Provide the (X, Y) coordinate of the cell's center where the given text is located.  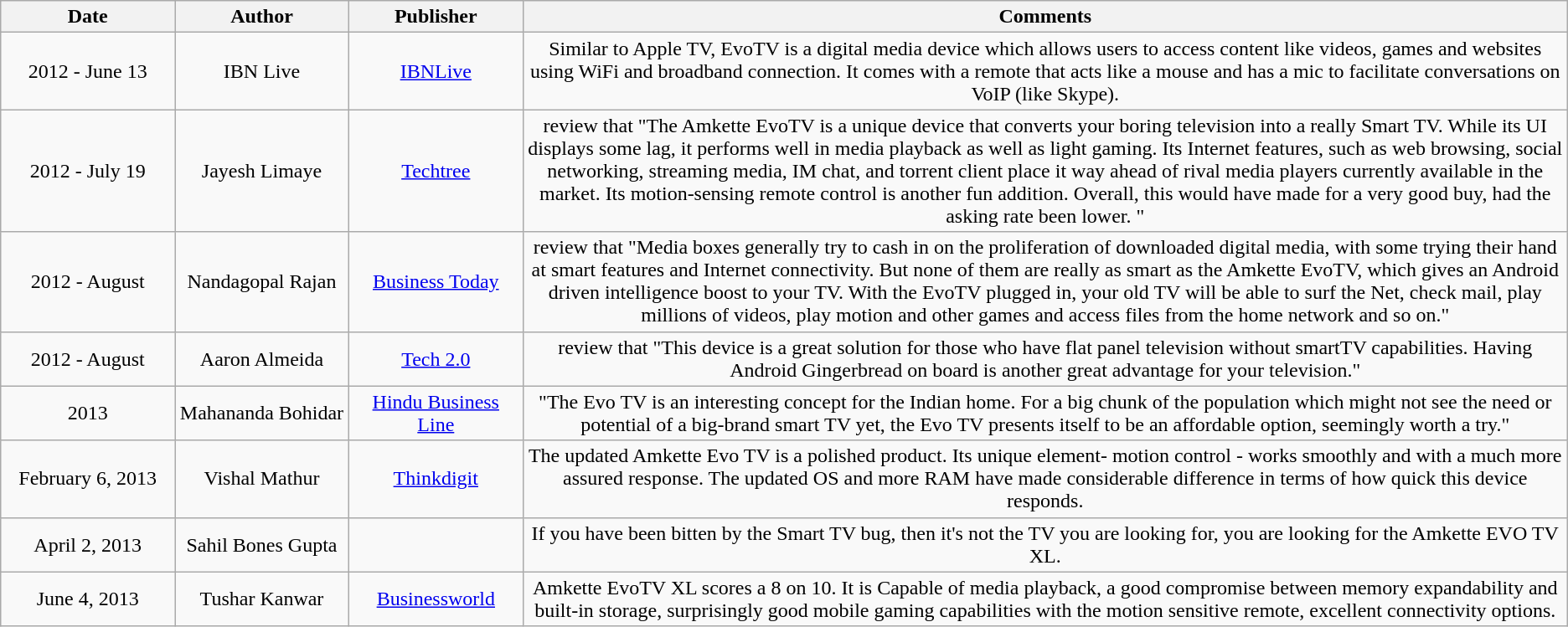
Nandagopal Rajan (262, 281)
Jayesh Limaye (262, 171)
Hindu Business Line (436, 414)
Publisher (436, 17)
Sahil Bones Gupta (262, 544)
2012 - July 19 (88, 171)
Mahananda Bohidar (262, 414)
Vishal Mathur (262, 479)
Business Today (436, 281)
IBNLive (436, 71)
Businessworld (436, 599)
2013 (88, 414)
Author (262, 17)
Tushar Kanwar (262, 599)
Comments (1045, 17)
Thinkdigit (436, 479)
Tech 2.0 (436, 358)
February 6, 2013 (88, 479)
June 4, 2013 (88, 599)
Techtree (436, 171)
IBN Live (262, 71)
If you have been bitten by the Smart TV bug, then it's not the TV you are looking for, you are looking for the Amkette EVO TV XL. (1045, 544)
April 2, 2013 (88, 544)
Date (88, 17)
2012 - June 13 (88, 71)
Aaron Almeida (262, 358)
